Extract the (x, y) coordinate from the center of the cell holding the provided text.  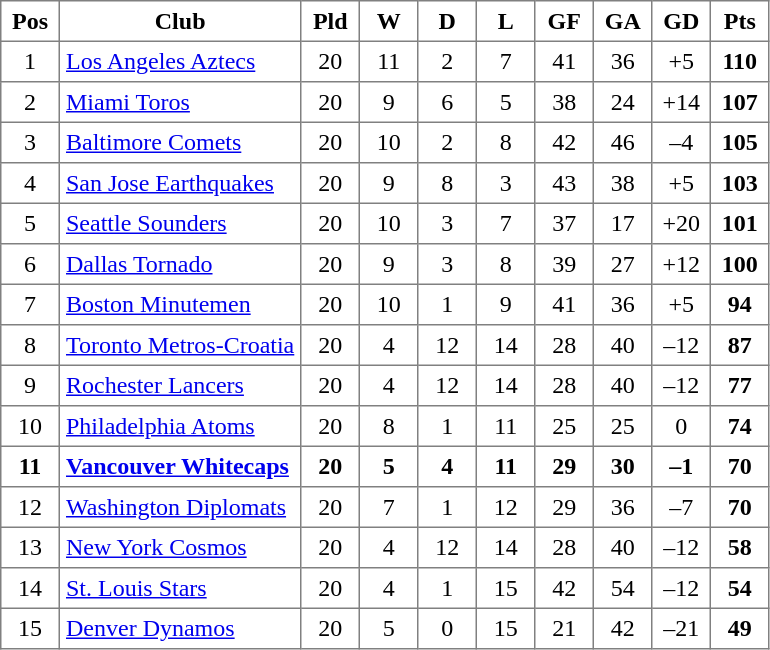
San Jose Earthquakes (180, 183)
Pos (30, 21)
New York Cosmos (180, 547)
Pld (330, 21)
94 (740, 304)
–1 (681, 466)
24 (623, 102)
St. Louis Stars (180, 588)
D (447, 21)
17 (623, 223)
Denver Dynamos (180, 628)
101 (740, 223)
Miami Toros (180, 102)
13 (30, 547)
Toronto Metros-Croatia (180, 345)
–21 (681, 628)
107 (740, 102)
GA (623, 21)
39 (564, 264)
Philadelphia Atoms (180, 426)
GD (681, 21)
37 (564, 223)
Rochester Lancers (180, 385)
Boston Minutemen (180, 304)
Baltimore Comets (180, 142)
77 (740, 385)
21 (564, 628)
58 (740, 547)
Washington Diplomats (180, 507)
W (389, 21)
Dallas Tornado (180, 264)
103 (740, 183)
43 (564, 183)
87 (740, 345)
46 (623, 142)
Club (180, 21)
74 (740, 426)
+14 (681, 102)
105 (740, 142)
Los Angeles Aztecs (180, 61)
GF (564, 21)
–4 (681, 142)
110 (740, 61)
+20 (681, 223)
L (506, 21)
Seattle Sounders (180, 223)
30 (623, 466)
Pts (740, 21)
–7 (681, 507)
100 (740, 264)
+12 (681, 264)
49 (740, 628)
27 (623, 264)
Vancouver Whitecaps (180, 466)
